Provide the [X, Y] coordinate of the cell's center where the given text is located.  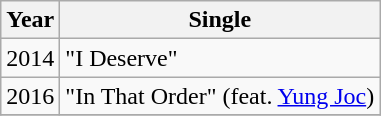
Year [30, 20]
"I Deserve" [220, 58]
"In That Order" (feat. Yung Joc) [220, 96]
2014 [30, 58]
Single [220, 20]
2016 [30, 96]
